Pinpoint the cell where the given text exists, returning its (x, y) midpoint coordinate. 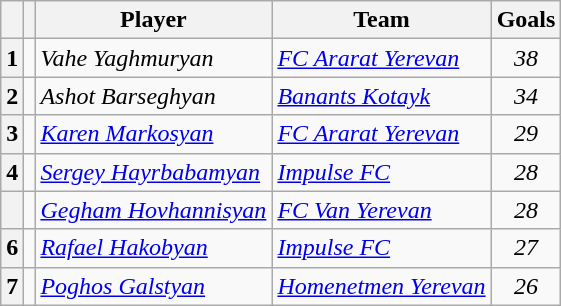
Karen Markosyan (154, 134)
3 (12, 134)
FC Van Yerevan (382, 210)
Player (154, 20)
2 (12, 96)
Poghos Galstyan (154, 286)
4 (12, 172)
Sergey Hayrbabamyan (154, 172)
38 (526, 58)
29 (526, 134)
7 (12, 286)
Homenetmen Yerevan (382, 286)
Ashot Barseghyan (154, 96)
27 (526, 248)
34 (526, 96)
Goals (526, 20)
Vahe Yaghmuryan (154, 58)
26 (526, 286)
Gegham Hovhannisyan (154, 210)
1 (12, 58)
Banants Kotayk (382, 96)
Team (382, 20)
Rafael Hakobyan (154, 248)
6 (12, 248)
